Capture the cell that displays the provided text and extract its (x, y) central coordinate. 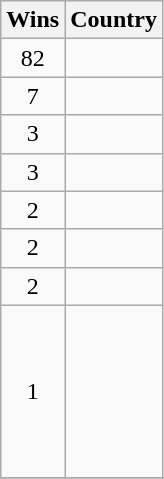
Wins (33, 20)
7 (33, 96)
1 (33, 392)
Country (114, 20)
82 (33, 58)
